Detect which cell encompasses the target text, then output its (X, Y) center coordinate. 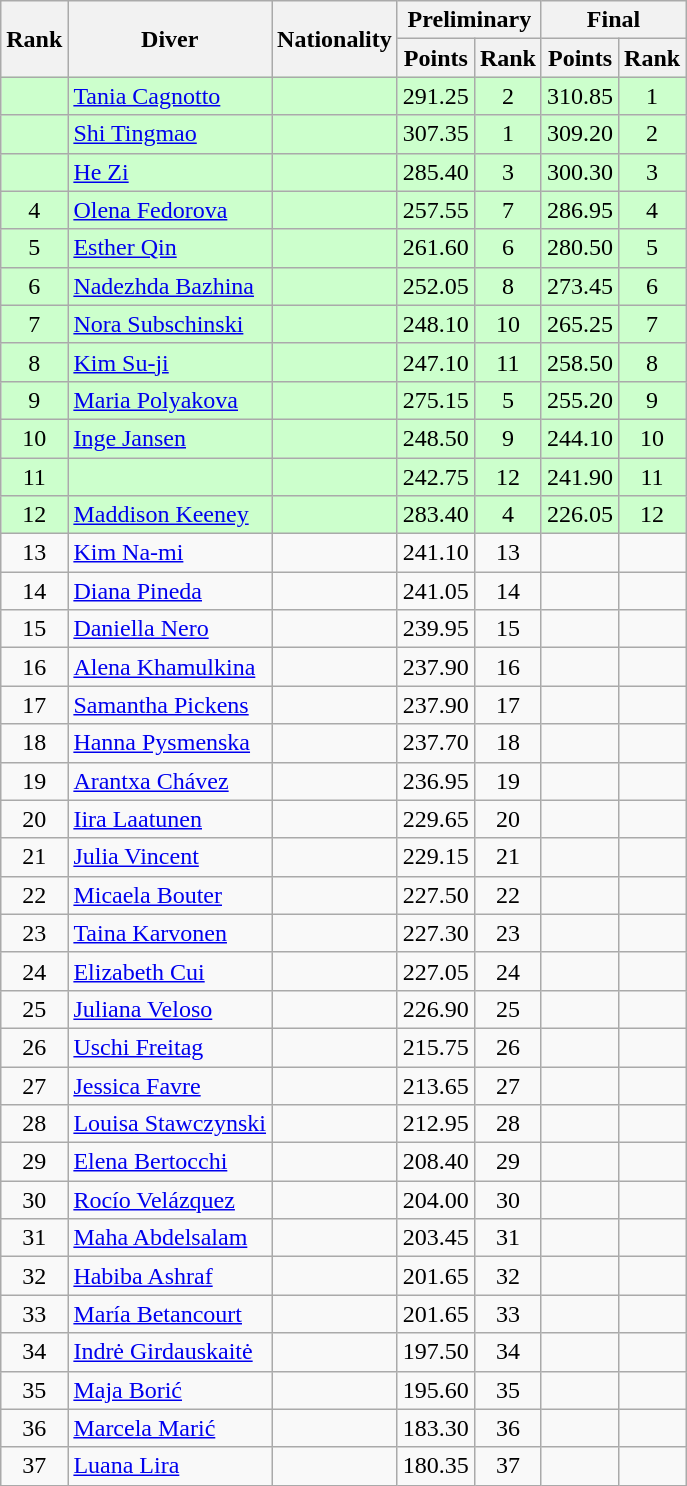
204.00 (436, 1200)
Marcela Marić (170, 1428)
Alena Khamulkina (170, 667)
Louisa Stawczynski (170, 1124)
Hanna Pysmenska (170, 743)
248.50 (436, 438)
Rocío Velázquez (170, 1200)
Inge Jansen (170, 438)
Micaela Bouter (170, 895)
283.40 (436, 515)
280.50 (580, 248)
258.50 (580, 362)
Preliminary (469, 20)
He Zi (170, 172)
180.35 (436, 1466)
195.60 (436, 1390)
226.05 (580, 515)
307.35 (436, 134)
229.65 (436, 819)
Maddison Keeney (170, 515)
Shi Tingmao (170, 134)
Esther Qin (170, 248)
Kim Na-mi (170, 553)
Luana Lira (170, 1466)
252.05 (436, 286)
Elena Bertocchi (170, 1162)
285.40 (436, 172)
Final (613, 20)
Maria Polyakova (170, 400)
Elizabeth Cui (170, 971)
227.05 (436, 971)
203.45 (436, 1238)
Daniella Nero (170, 629)
212.95 (436, 1124)
Tania Cagnotto (170, 96)
275.15 (436, 400)
237.70 (436, 743)
247.10 (436, 362)
Diana Pineda (170, 591)
310.85 (580, 96)
239.95 (436, 629)
Kim Su-ji (170, 362)
273.45 (580, 286)
241.90 (580, 477)
Julia Vincent (170, 857)
261.60 (436, 248)
213.65 (436, 1085)
236.95 (436, 781)
Juliana Veloso (170, 1009)
208.40 (436, 1162)
Samantha Pickens (170, 705)
291.25 (436, 96)
Uschi Freitag (170, 1047)
Maja Borić (170, 1390)
215.75 (436, 1047)
257.55 (436, 210)
183.30 (436, 1428)
Diver (170, 39)
248.10 (436, 324)
Taina Karvonen (170, 933)
197.50 (436, 1352)
Olena Fedorova (170, 210)
Maha Abdelsalam (170, 1238)
242.75 (436, 477)
241.05 (436, 591)
229.15 (436, 857)
Nadezhda Bazhina (170, 286)
300.30 (580, 172)
Arantxa Chávez (170, 781)
María Betancourt (170, 1314)
Indrė Girdauskaitė (170, 1352)
Jessica Favre (170, 1085)
244.10 (580, 438)
226.90 (436, 1009)
Nationality (335, 39)
286.95 (580, 210)
227.50 (436, 895)
Habiba Ashraf (170, 1276)
Nora Subschinski (170, 324)
241.10 (436, 553)
Iira Laatunen (170, 819)
265.25 (580, 324)
309.20 (580, 134)
227.30 (436, 933)
255.20 (580, 400)
